Identify which cell holds the provided text, then report its (X, Y) central coordinate. 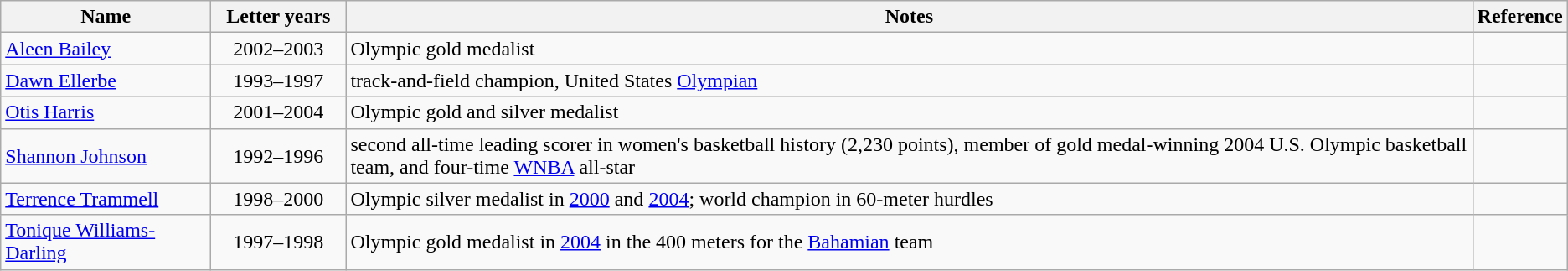
2002–2003 (278, 49)
Otis Harris (106, 112)
Aleen Bailey (106, 49)
Tonique Williams-Darling (106, 242)
1992–1996 (278, 156)
Notes (910, 17)
Reference (1519, 17)
Olympic silver medalist in 2000 and 2004; world champion in 60-meter hurdles (910, 199)
Shannon Johnson (106, 156)
1993–1997 (278, 81)
track-and-field champion, United States Olympian (910, 81)
1997–1998 (278, 242)
Olympic gold medalist (910, 49)
Name (106, 17)
Terrence Trammell (106, 199)
1998–2000 (278, 199)
Olympic gold medalist in 2004 in the 400 meters for the Bahamian team (910, 242)
2001–2004 (278, 112)
Olympic gold and silver medalist (910, 112)
Letter years (278, 17)
Dawn Ellerbe (106, 81)
